Scan for the cell matching the given text and deliver its (X, Y) coordinate at center. 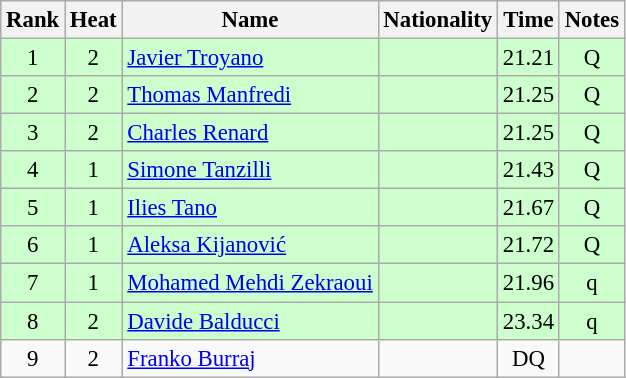
Notes (592, 20)
Thomas Manfredi (250, 95)
Davide Balducci (250, 321)
Nationality (438, 20)
4 (33, 170)
21.96 (529, 283)
21.72 (529, 245)
23.34 (529, 321)
21.21 (529, 58)
21.67 (529, 208)
Franko Burraj (250, 358)
7 (33, 283)
Simone Tanzilli (250, 170)
8 (33, 321)
3 (33, 133)
Mohamed Mehdi Zekraoui (250, 283)
Heat (94, 20)
Aleksa Kijanović (250, 245)
Javier Troyano (250, 58)
DQ (529, 358)
9 (33, 358)
Name (250, 20)
6 (33, 245)
Rank (33, 20)
21.43 (529, 170)
Time (529, 20)
Charles Renard (250, 133)
Ilies Tano (250, 208)
5 (33, 208)
